Identify which cell holds the provided text, then report its [X, Y] central coordinate. 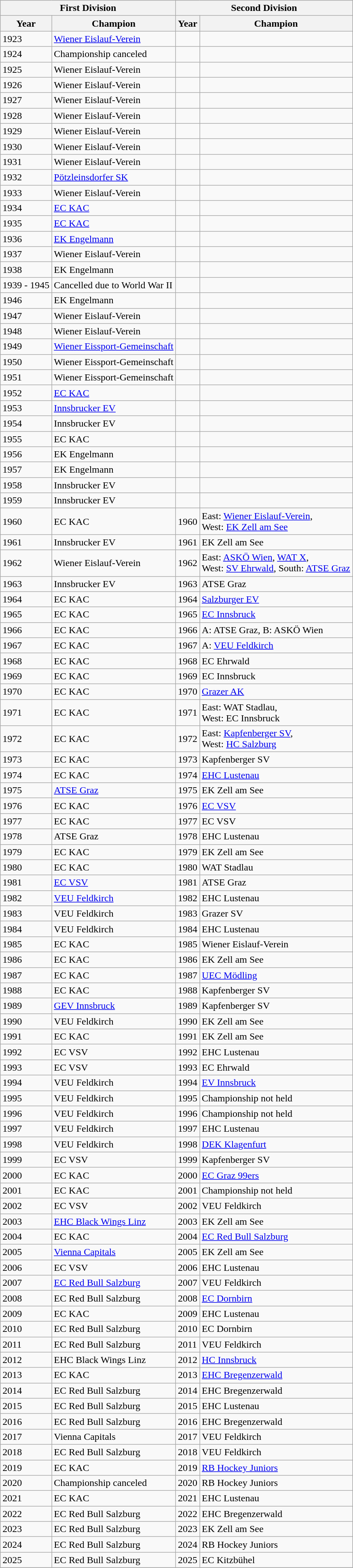
1935 [26, 224]
1953 [26, 408]
East: WAT Stadlau,West: EC Innsbruck [276, 712]
1957 [26, 470]
Grazer AK [276, 691]
1947 [26, 316]
1932 [26, 177]
First Division [88, 8]
1933 [26, 193]
1926 [26, 85]
1929 [26, 131]
1948 [26, 331]
1936 [26, 239]
Salzburger EV [276, 599]
A: VEU Feldkirch [276, 645]
EV Innsbruck [276, 1083]
East: ASKÖ Wien, WAT X,West: SV Ehrwald, South: ATSE Graz [276, 563]
1938 [26, 270]
Pötzleinsdorfer SK [114, 177]
GEV Innsbruck [114, 1006]
1958 [26, 485]
1951 [26, 377]
1937 [26, 254]
1925 [26, 70]
1924 [26, 54]
HC Innsbruck [276, 1360]
1959 [26, 501]
1931 [26, 162]
1927 [26, 100]
Second Division [264, 8]
1930 [26, 146]
EC Kitzbühel [276, 1560]
1956 [26, 454]
DEK Klagenfurt [276, 1144]
1939 - 1945 [26, 285]
UEC Mödling [276, 975]
EC Graz 99ers [276, 1175]
1934 [26, 208]
1928 [26, 116]
1946 [26, 300]
Cancelled due to World War II [114, 285]
A: ATSE Graz, B: ASKÖ Wien [276, 630]
1949 [26, 347]
1950 [26, 362]
WAT Stadlau [276, 867]
1954 [26, 423]
Grazer SV [276, 913]
1923 [26, 39]
1952 [26, 393]
East: Wiener Eislauf-Verein,West: EK Zell am See [276, 522]
East: Kapfenberger SV,West: HC Salzburg [276, 739]
1955 [26, 439]
